Return the [x, y] coordinate for the center point of the cell that contains the specified text.  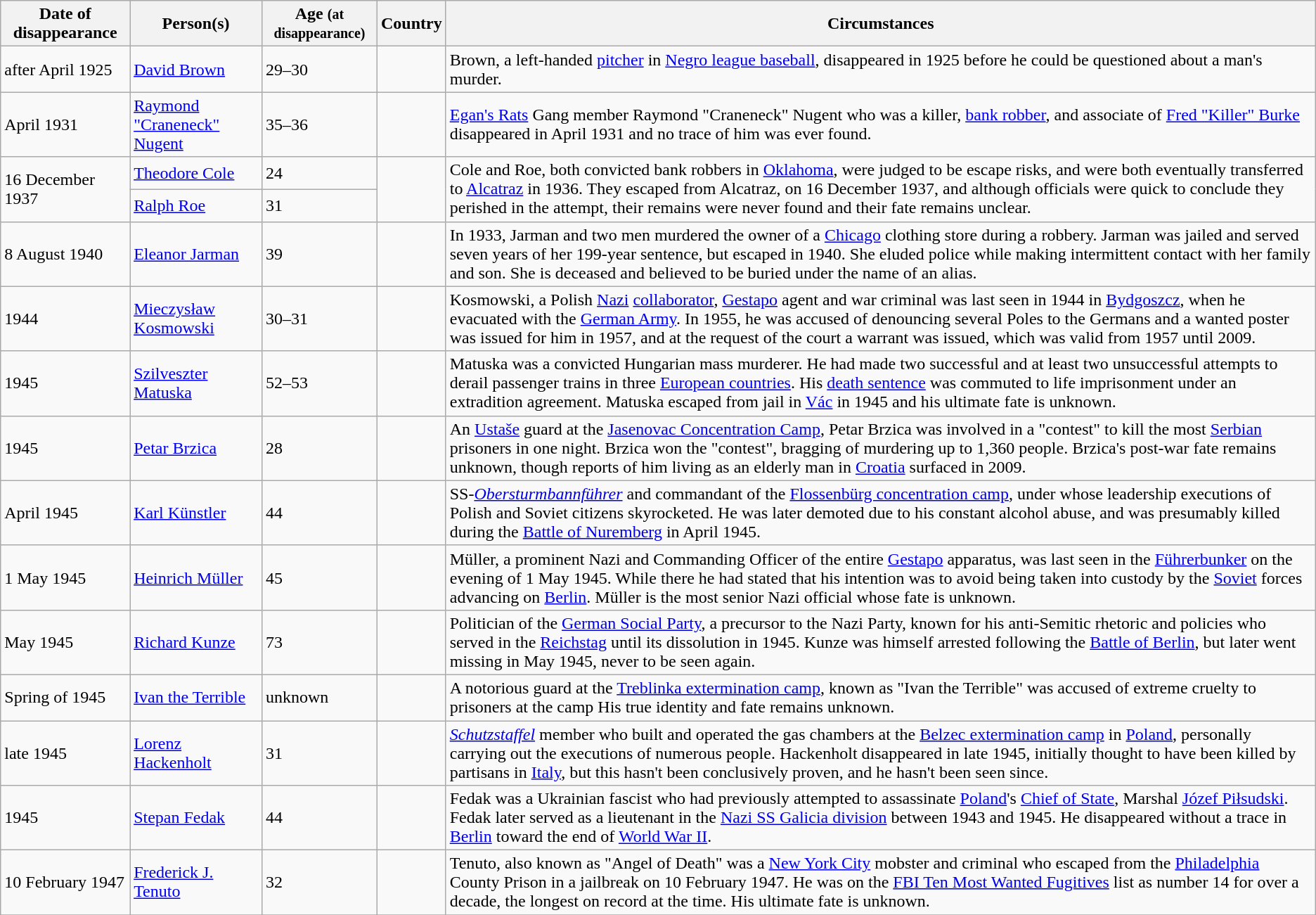
52–53 [319, 383]
32 [319, 883]
Theodore Cole [196, 173]
April 1945 [65, 513]
29–30 [319, 69]
Eleanor Jarman [196, 254]
16 December 1937 [65, 189]
Ralph Roe [196, 205]
April 1931 [65, 124]
Age (at disappearance) [319, 24]
Karl Künstler [196, 513]
30–31 [319, 319]
Frederick J. Tenuto [196, 883]
45 [319, 577]
Brown, a left-handed pitcher in Negro league baseball, disappeared in 1925 before he could be questioned about a man's murder. [880, 69]
Ivan the Terrible [196, 698]
24 [319, 173]
39 [319, 254]
Raymond "Craneneck" Nugent [196, 124]
Date of disappearance [65, 24]
1 May 1945 [65, 577]
Country [411, 24]
Richard Kunze [196, 642]
Circumstances [880, 24]
73 [319, 642]
May 1945 [65, 642]
David Brown [196, 69]
Szilveszter Matuska [196, 383]
35–36 [319, 124]
28 [319, 448]
Spring of 1945 [65, 698]
Lorenz Hackenholt [196, 753]
after April 1925 [65, 69]
Mieczysław Kosmowski [196, 319]
10 February 1947 [65, 883]
8 August 1940 [65, 254]
Heinrich Müller [196, 577]
Person(s) [196, 24]
Stepan Fedak [196, 818]
late 1945 [65, 753]
Petar Brzica [196, 448]
unknown [319, 698]
1944 [65, 319]
